Identify which cell holds the provided text, then report its [x, y] central coordinate. 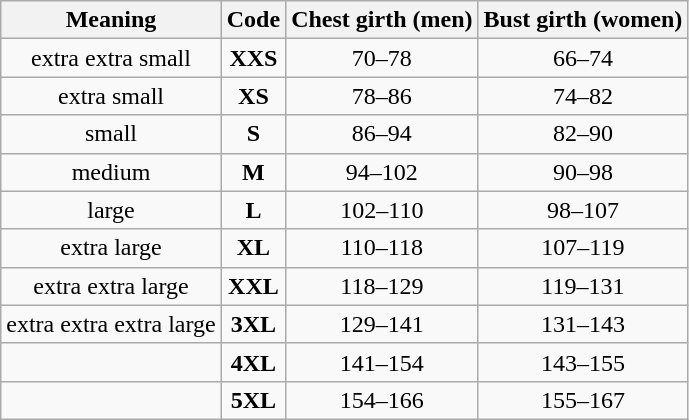
Chest girth (men) [382, 20]
extra extra extra large [111, 324]
143–155 [583, 362]
129–141 [382, 324]
3XL [253, 324]
S [253, 134]
94–102 [382, 172]
118–129 [382, 286]
medium [111, 172]
small [111, 134]
Bust girth (women) [583, 20]
extra extra large [111, 286]
XS [253, 96]
Code [253, 20]
70–78 [382, 58]
66–74 [583, 58]
119–131 [583, 286]
L [253, 210]
141–154 [382, 362]
4XL [253, 362]
5XL [253, 400]
extra large [111, 248]
86–94 [382, 134]
102–110 [382, 210]
74–82 [583, 96]
155–167 [583, 400]
107–119 [583, 248]
XXS [253, 58]
131–143 [583, 324]
M [253, 172]
78–86 [382, 96]
large [111, 210]
90–98 [583, 172]
154–166 [382, 400]
82–90 [583, 134]
110–118 [382, 248]
extra small [111, 96]
XL [253, 248]
extra extra small [111, 58]
Meaning [111, 20]
98–107 [583, 210]
XXL [253, 286]
